Capture the cell that displays the provided text and extract its (X, Y) central coordinate. 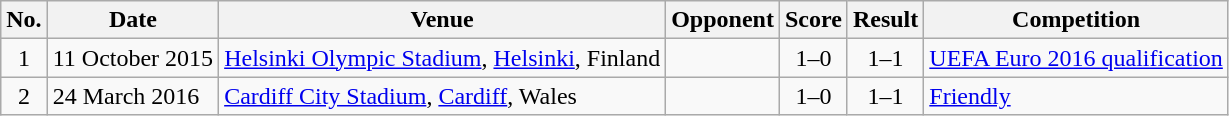
Result (885, 20)
Cardiff City Stadium, Cardiff, Wales (442, 96)
Date (132, 20)
Venue (442, 20)
Score (813, 20)
Competition (1076, 20)
Helsinki Olympic Stadium, Helsinki, Finland (442, 58)
No. (24, 20)
24 March 2016 (132, 96)
Friendly (1076, 96)
Opponent (723, 20)
UEFA Euro 2016 qualification (1076, 58)
1 (24, 58)
2 (24, 96)
11 October 2015 (132, 58)
